Capture the cell that displays the provided text and extract its [x, y] central coordinate. 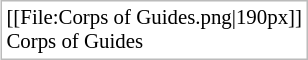
[[File:Corps of Guides.png|190px]] Corps of Guides [154, 30]
